Detect which cell encompasses the target text, then output its [x, y] center coordinate. 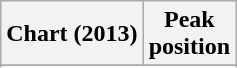
Peakposition [189, 34]
Chart (2013) [72, 34]
